Provide the [X, Y] coordinate of the cell's center where the given text is located.  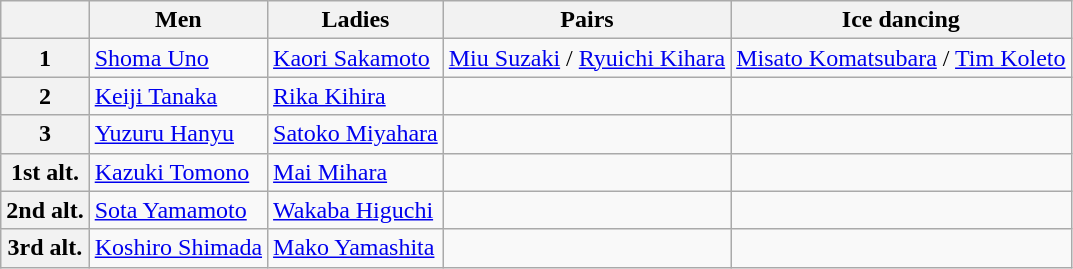
Satoko Miyahara [356, 134]
3 [45, 134]
Kazuki Tomono [178, 172]
Shoma Uno [178, 58]
Wakaba Higuchi [356, 210]
Mai Mihara [356, 172]
Miu Suzaki / Ryuichi Kihara [586, 58]
Rika Kihira [356, 96]
Sota Yamamoto [178, 210]
1 [45, 58]
Keiji Tanaka [178, 96]
Mako Yamashita [356, 248]
Yuzuru Hanyu [178, 134]
Koshiro Shimada [178, 248]
2nd alt. [45, 210]
1st alt. [45, 172]
Pairs [586, 20]
Ladies [356, 20]
3rd alt. [45, 248]
Kaori Sakamoto [356, 58]
2 [45, 96]
Men [178, 20]
Misato Komatsubara / Tim Koleto [901, 58]
Ice dancing [901, 20]
